Detect which cell encompasses the target text, then output its (x, y) center coordinate. 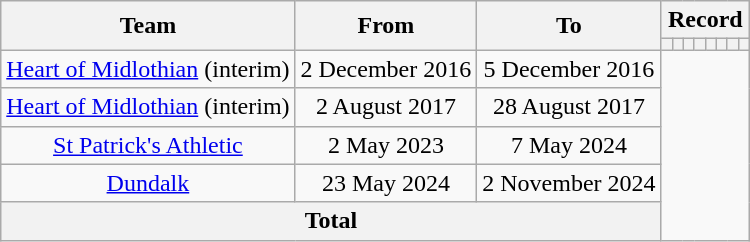
Dundalk (148, 183)
23 May 2024 (386, 183)
Total (331, 221)
2 May 2023 (386, 145)
2 November 2024 (569, 183)
From (386, 26)
Team (148, 26)
7 May 2024 (569, 145)
28 August 2017 (569, 107)
5 December 2016 (569, 69)
2 August 2017 (386, 107)
To (569, 26)
St Patrick's Athletic (148, 145)
2 December 2016 (386, 69)
Record (705, 20)
